Provide the (x, y) coordinate of the cell's center where the given text is located.  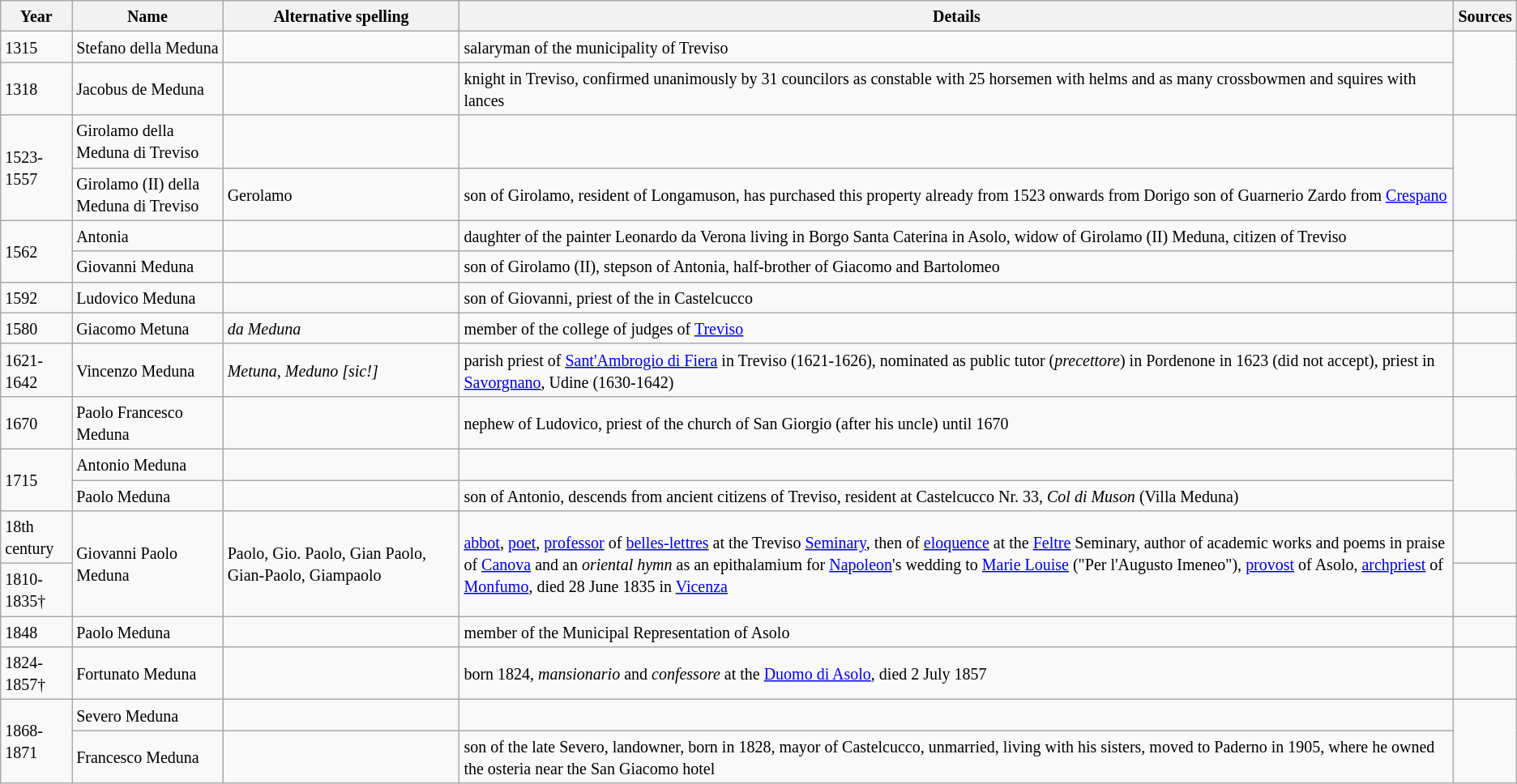
1810-1835† (36, 590)
son of Girolamo, resident of Longamuson, has purchased this property already from 1523 onwards from Dorigo son of Guarnerio Zardo from Crespano (956, 194)
1621-1642 (36, 369)
1523-1557 (36, 168)
Giovanni Paolo Meduna (147, 564)
Girolamo (II) della Meduna di Treviso (147, 194)
1848 (36, 632)
nephew of Ludovico, priest of the church of San Giorgio (after his uncle) until 1670 (956, 423)
Name (147, 16)
son of Girolamo (II), stepson of Antonia, half-brother of Giacomo and Bartolomeo (956, 266)
Stefano della Meduna (147, 47)
Alternative spelling (341, 16)
Antonia (147, 236)
knight in Treviso, confirmed unanimously by 31 councilors as constable with 25 horsemen with helms and as many crossbowmen and squires with lances (956, 89)
Antonio Meduna (147, 464)
salaryman of the municipality of Treviso (956, 47)
Gerolamo (341, 194)
1315 (36, 47)
Ludovico Meduna (147, 297)
Giovanni Meduna (147, 266)
18th century (36, 538)
Paolo, Gio. Paolo, Gian Paolo, Gian-Paolo, Giampaolo (341, 564)
1715 (36, 479)
1562 (36, 251)
1868-1871 (36, 742)
born 1824, mansionario and confessore at the Duomo di Asolo, died 2 July 1857 (956, 674)
Year (36, 16)
1318 (36, 89)
Jacobus de Meduna (147, 89)
1580 (36, 328)
Paolo Francesco Meduna (147, 423)
Vincenzo Meduna (147, 369)
Severo Meduna (147, 715)
1824-1857† (36, 674)
Sources (1485, 16)
son of Giovanni, priest of the in Castelcucco (956, 297)
Girolamo della Meduna di Treviso (147, 141)
Details (956, 16)
member of the Municipal Representation of Asolo (956, 632)
Giacomo Metuna (147, 328)
daughter of the painter Leonardo da Verona living in Borgo Santa Caterina in Asolo, widow of Girolamo (II) Meduna, citizen of Treviso (956, 236)
son of Antonio, descends from ancient citizens of Treviso, resident at Castelcucco Nr. 33, Col di Muson (Villa Meduna) (956, 495)
da Meduna (341, 328)
Metuna, Meduno [sic!] (341, 369)
1670 (36, 423)
Francesco Meduna (147, 756)
1592 (36, 297)
Fortunato Meduna (147, 674)
member of the college of judges of Treviso (956, 328)
